Output the [X, Y] coordinate of the center of the cell containing the given text.  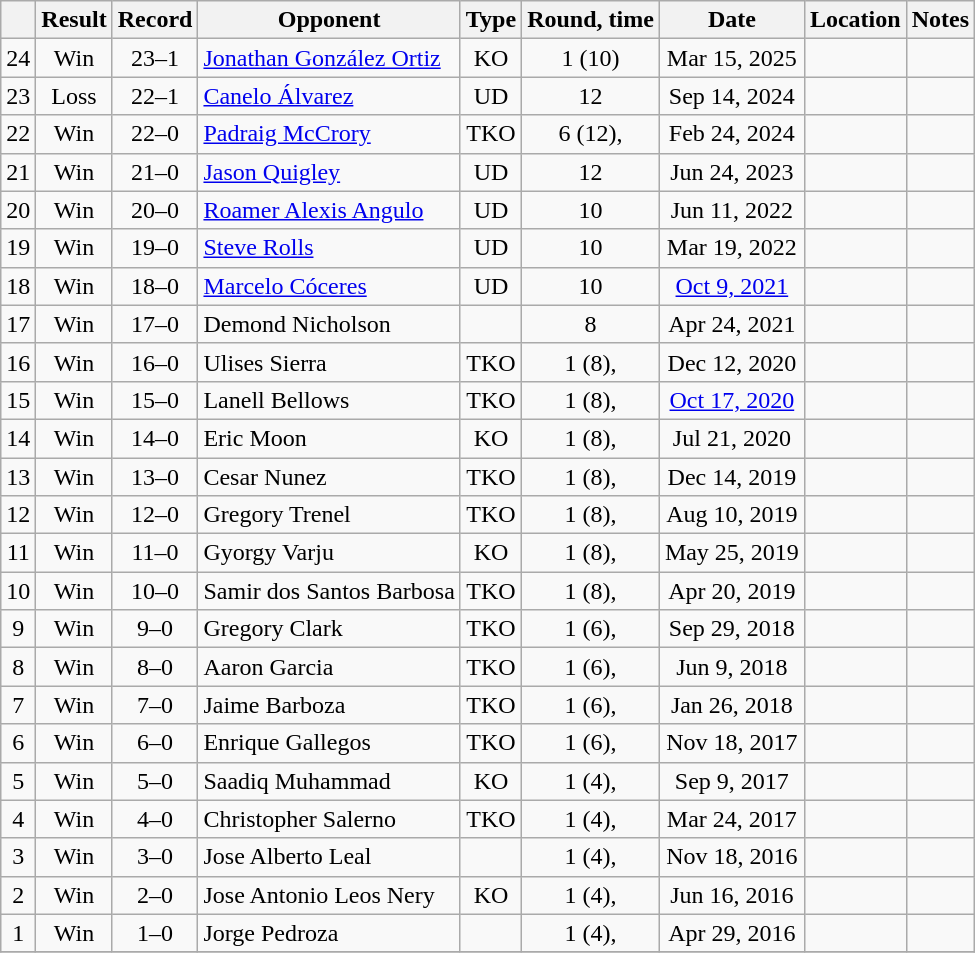
14 [18, 438]
20 [18, 210]
Padraig McCrory [329, 134]
5–0 [155, 781]
Loss [74, 96]
Feb 24, 2024 [732, 134]
7 [18, 705]
Jun 11, 2022 [732, 210]
Jorge Pedroza [329, 933]
Opponent [329, 20]
Dec 14, 2019 [732, 477]
4–0 [155, 819]
Notes [940, 20]
11 [18, 553]
14–0 [155, 438]
Apr 20, 2019 [732, 591]
Record [155, 20]
17 [18, 324]
15–0 [155, 400]
Roamer Alexis Angulo [329, 210]
11–0 [155, 553]
7–0 [155, 705]
Ulises Sierra [329, 362]
3–0 [155, 857]
4 [18, 819]
May 25, 2019 [732, 553]
22 [18, 134]
13–0 [155, 477]
Samir dos Santos Barbosa [329, 591]
8–0 [155, 667]
Jun 24, 2023 [732, 172]
Jason Quigley [329, 172]
Mar 19, 2022 [732, 248]
18 [18, 286]
6 (12), [591, 134]
19–0 [155, 248]
Sep 29, 2018 [732, 629]
1 [18, 933]
Christopher Salerno [329, 819]
5 [18, 781]
2–0 [155, 895]
Lanell Bellows [329, 400]
23–1 [155, 58]
Apr 29, 2016 [732, 933]
Jun 16, 2016 [732, 895]
Jose Antonio Leos Nery [329, 895]
Round, time [591, 20]
Gyorgy Varju [329, 553]
Jonathan González Ortiz [329, 58]
Date [732, 20]
Gregory Clark [329, 629]
Jul 21, 2020 [732, 438]
Saadiq Muhammad [329, 781]
Sep 9, 2017 [732, 781]
16–0 [155, 362]
Canelo Álvarez [329, 96]
Gregory Trenel [329, 515]
22–0 [155, 134]
9 [18, 629]
Oct 17, 2020 [732, 400]
Oct 9, 2021 [732, 286]
Aug 10, 2019 [732, 515]
Demond Nicholson [329, 324]
6–0 [155, 743]
Aaron Garcia [329, 667]
Jaime Barboza [329, 705]
20–0 [155, 210]
17–0 [155, 324]
Steve Rolls [329, 248]
Eric Moon [329, 438]
18–0 [155, 286]
21–0 [155, 172]
12–0 [155, 515]
23 [18, 96]
Result [74, 20]
Jun 9, 2018 [732, 667]
Enrique Gallegos [329, 743]
Type [490, 20]
Mar 15, 2025 [732, 58]
1–0 [155, 933]
22–1 [155, 96]
13 [18, 477]
3 [18, 857]
Marcelo Cóceres [329, 286]
19 [18, 248]
Apr 24, 2021 [732, 324]
Nov 18, 2017 [732, 743]
21 [18, 172]
9–0 [155, 629]
Nov 18, 2016 [732, 857]
2 [18, 895]
6 [18, 743]
1 (10) [591, 58]
Sep 14, 2024 [732, 96]
15 [18, 400]
Jan 26, 2018 [732, 705]
Cesar Nunez [329, 477]
10–0 [155, 591]
Location [855, 20]
24 [18, 58]
Jose Alberto Leal [329, 857]
Mar 24, 2017 [732, 819]
16 [18, 362]
Dec 12, 2020 [732, 362]
